Capture the cell that displays the provided text and extract its (x, y) central coordinate. 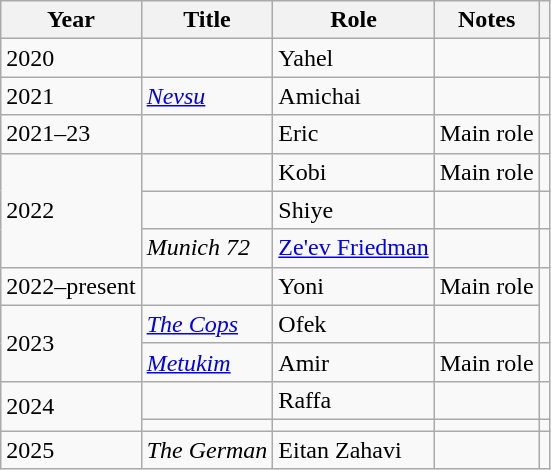
Yahel (354, 58)
Kobi (354, 172)
Amichai (354, 96)
2021–23 (71, 134)
2021 (71, 96)
2023 (71, 343)
2020 (71, 58)
Ze'ev Friedman (354, 248)
Metukim (207, 362)
The German (207, 449)
Shiye (354, 210)
Notes (486, 20)
Ofek (354, 324)
Raffa (354, 400)
Eric (354, 134)
2022–present (71, 286)
2025 (71, 449)
Yoni (354, 286)
2022 (71, 210)
Munich 72 (207, 248)
Nevsu (207, 96)
Eitan Zahavi (354, 449)
Title (207, 20)
2024 (71, 406)
Year (71, 20)
The Cops (207, 324)
Role (354, 20)
Amir (354, 362)
